Scan for the cell matching the given text and deliver its (x, y) coordinate at center. 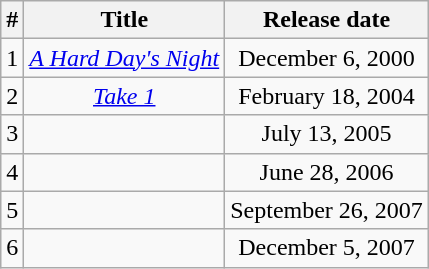
Take 1 (124, 96)
5 (12, 210)
# (12, 20)
December 5, 2007 (327, 248)
1 (12, 58)
February 18, 2004 (327, 96)
Title (124, 20)
June 28, 2006 (327, 172)
2 (12, 96)
September 26, 2007 (327, 210)
4 (12, 172)
3 (12, 134)
December 6, 2000 (327, 58)
July 13, 2005 (327, 134)
6 (12, 248)
A Hard Day's Night (124, 58)
Release date (327, 20)
